Capture the cell that displays the provided text and extract its (X, Y) central coordinate. 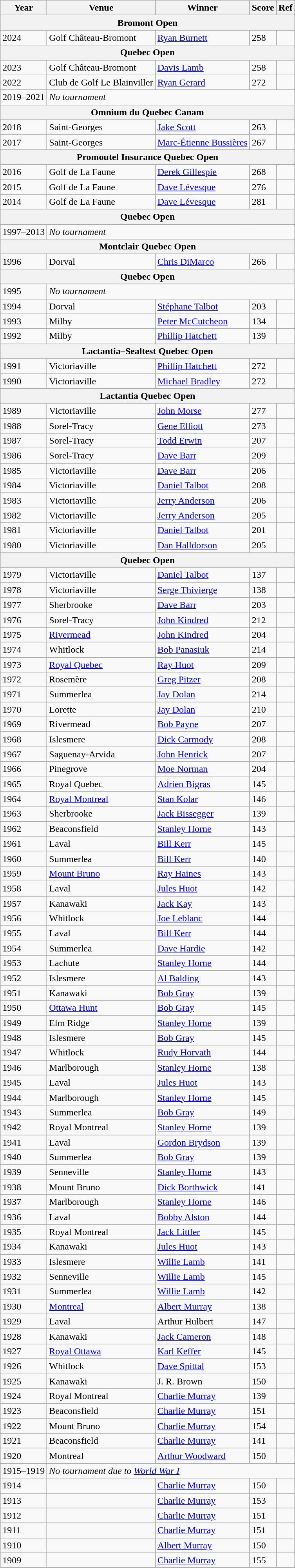
Serge Thivierge (202, 590)
267 (263, 142)
1967 (24, 754)
1925 (24, 1381)
1912 (24, 1515)
1924 (24, 1396)
Ray Huot (202, 665)
Al Balding (202, 978)
1941 (24, 1142)
1960 (24, 859)
1959 (24, 873)
1910 (24, 1545)
Score (263, 8)
Lachute (101, 963)
Bob Payne (202, 724)
1977 (24, 605)
1964 (24, 799)
266 (263, 262)
Stéphane Talbot (202, 306)
Jack Bissegger (202, 814)
1930 (24, 1306)
134 (263, 321)
Rudy Horvath (202, 1053)
Jack Littler (202, 1232)
1913 (24, 1501)
2023 (24, 67)
Derek Gillespie (202, 172)
1975 (24, 635)
1991 (24, 366)
1953 (24, 963)
1971 (24, 695)
1972 (24, 680)
1947 (24, 1053)
Year (24, 8)
Bobby Alston (202, 1217)
Moe Norman (202, 769)
2017 (24, 142)
1985 (24, 471)
1911 (24, 1530)
Montclair Quebec Open (147, 247)
1920 (24, 1456)
1987 (24, 441)
Peter McCutcheon (202, 321)
1993 (24, 321)
Rosemère (101, 680)
2024 (24, 38)
Ref (285, 8)
Jack Kay (202, 903)
Lorette (101, 709)
Royal Ottawa (101, 1351)
137 (263, 575)
1982 (24, 515)
Marc-Étienne Bussières (202, 142)
1958 (24, 888)
1956 (24, 919)
John Morse (202, 411)
Bob Panasiuk (202, 649)
1968 (24, 739)
1990 (24, 381)
1948 (24, 1038)
Joe Leblanc (202, 919)
Stan Kolar (202, 799)
1997–2013 (24, 232)
1915–1919 (24, 1471)
1954 (24, 948)
1914 (24, 1486)
1970 (24, 709)
1992 (24, 336)
1945 (24, 1082)
212 (263, 620)
155 (263, 1560)
Dan Halldorson (202, 545)
Saguenay-Arvida (101, 754)
2018 (24, 127)
Elm Ridge (101, 1023)
1969 (24, 724)
1952 (24, 978)
1986 (24, 456)
1966 (24, 769)
Adrien Bigras (202, 784)
Todd Erwin (202, 441)
1929 (24, 1321)
1957 (24, 903)
Davis Lamb (202, 67)
149 (263, 1112)
1979 (24, 575)
263 (263, 127)
Omnium du Quebec Canam (147, 112)
277 (263, 411)
Michael Bradley (202, 381)
1974 (24, 649)
Ray Haines (202, 873)
2022 (24, 82)
1946 (24, 1068)
Lactantia–Sealtest Quebec Open (147, 351)
Jack Cameron (202, 1336)
Winner (202, 8)
1962 (24, 829)
281 (263, 202)
273 (263, 426)
1955 (24, 933)
1949 (24, 1023)
Arthur Woodward (202, 1456)
1981 (24, 530)
1940 (24, 1157)
1961 (24, 844)
148 (263, 1336)
Pinegrove (101, 769)
Dick Carmody (202, 739)
1994 (24, 306)
1996 (24, 262)
1950 (24, 1008)
Ryan Gerard (202, 82)
201 (263, 530)
147 (263, 1321)
2014 (24, 202)
1943 (24, 1112)
1934 (24, 1247)
1951 (24, 993)
210 (263, 709)
Dave Hardie (202, 948)
1978 (24, 590)
John Henrick (202, 754)
Ottawa Hunt (101, 1008)
1936 (24, 1217)
Bromont Open (147, 23)
No tournament due to World War I (171, 1471)
1984 (24, 486)
2016 (24, 172)
1926 (24, 1366)
1927 (24, 1351)
1963 (24, 814)
1983 (24, 500)
Venue (101, 8)
1931 (24, 1292)
2019–2021 (24, 97)
1980 (24, 545)
1988 (24, 426)
1921 (24, 1441)
Greg Pitzer (202, 680)
J. R. Brown (202, 1381)
154 (263, 1426)
1935 (24, 1232)
1942 (24, 1127)
2015 (24, 187)
1923 (24, 1411)
1995 (24, 291)
1939 (24, 1172)
1973 (24, 665)
1928 (24, 1336)
1932 (24, 1277)
1922 (24, 1426)
Gordon Brydson (202, 1142)
Gene Elliott (202, 426)
Karl Keffer (202, 1351)
1976 (24, 620)
1938 (24, 1187)
1909 (24, 1560)
268 (263, 172)
Dave Spittal (202, 1366)
140 (263, 859)
Promoutel Insurance Quebec Open (147, 157)
1944 (24, 1097)
1989 (24, 411)
Arthur Hulbert (202, 1321)
Lactantia Quebec Open (147, 396)
Jake Scott (202, 127)
Chris DiMarco (202, 262)
Dick Borthwick (202, 1187)
1933 (24, 1262)
1937 (24, 1202)
Club de Golf Le Blainviller (101, 82)
Ryan Burnett (202, 38)
1965 (24, 784)
276 (263, 187)
